Return the (x, y) coordinate for the center point of the cell that contains the specified text.  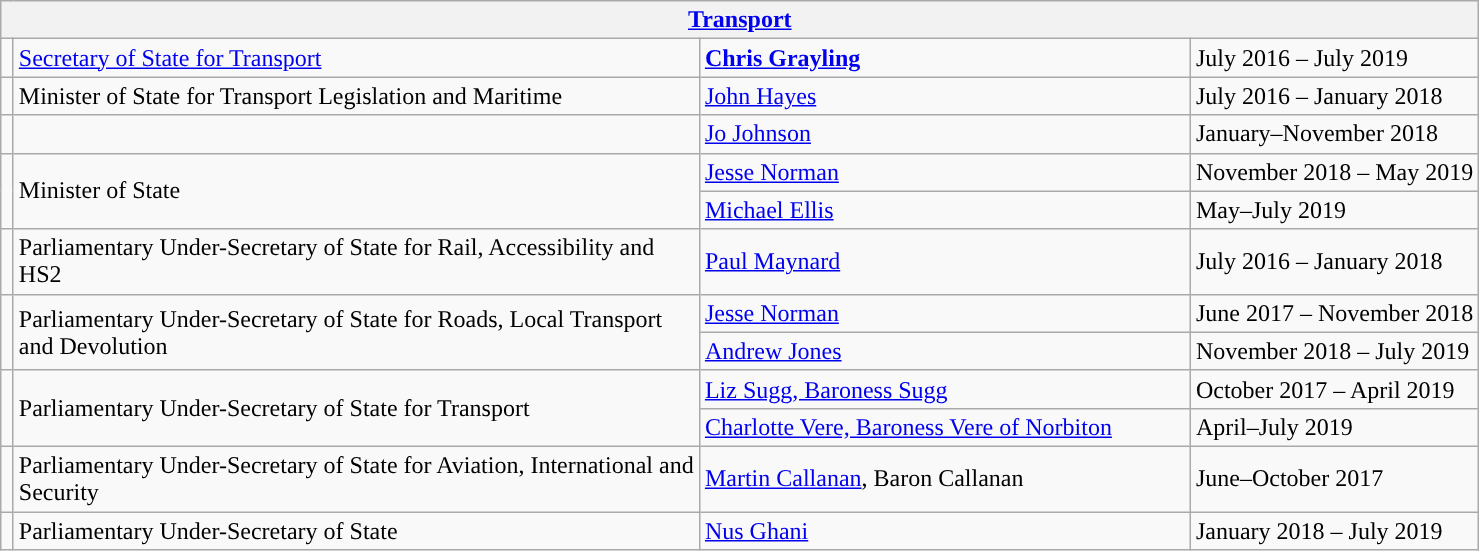
Andrew Jones (944, 351)
October 2017 – April 2019 (1334, 389)
May–July 2019 (1334, 210)
Secretary of State for Transport (356, 58)
November 2018 – May 2019 (1334, 172)
January 2018 – July 2019 (1334, 531)
June–October 2017 (1334, 478)
Paul Maynard (944, 262)
Jo Johnson (944, 134)
Parliamentary Under-Secretary of State for Transport (356, 408)
Martin Callanan, Baron Callanan (944, 478)
June 2017 – November 2018 (1334, 313)
Parliamentary Under-Secretary of State for Rail, Accessibility and HS2 (356, 262)
Chris Grayling (944, 58)
July 2016 – July 2019 (1334, 58)
January–November 2018 (1334, 134)
Transport (740, 20)
Minister of State (356, 191)
Minister of State for Transport Legislation and Maritime (356, 96)
Charlotte Vere, Baroness Vere of Norbiton (944, 427)
November 2018 – July 2019 (1334, 351)
Nus Ghani (944, 531)
Parliamentary Under-Secretary of State for Aviation, International and Security (356, 478)
Parliamentary Under-Secretary of State for Roads, Local Transport and Devolution (356, 332)
Parliamentary Under-Secretary of State (356, 531)
John Hayes (944, 96)
Michael Ellis (944, 210)
April–July 2019 (1334, 427)
Liz Sugg, Baroness Sugg (944, 389)
